For the text-containing cell, return its midpoint in [x, y] coordinate format. 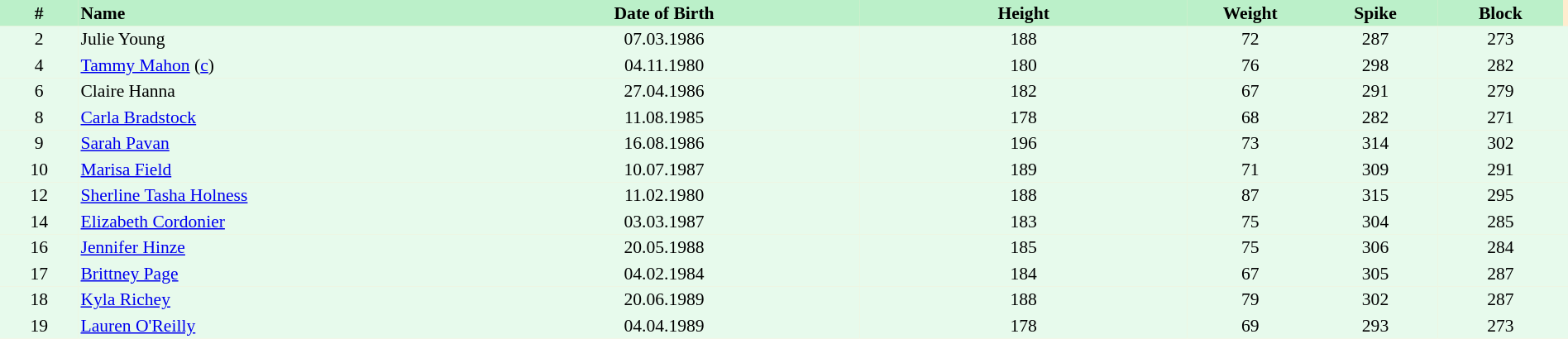
298 [1374, 65]
309 [1374, 169]
Height [1024, 13]
314 [1374, 144]
293 [1374, 326]
10 [39, 169]
# [39, 13]
20.05.1988 [664, 248]
Tammy Mahon (c) [273, 65]
27.04.1986 [664, 91]
17 [39, 274]
Sarah Pavan [273, 144]
03.03.1987 [664, 222]
Carla Bradstock [273, 117]
Block [1500, 13]
73 [1250, 144]
10.07.1987 [664, 169]
Marisa Field [273, 169]
295 [1500, 195]
Name [273, 13]
315 [1374, 195]
304 [1374, 222]
196 [1024, 144]
07.03.1986 [664, 40]
Jennifer Hinze [273, 248]
284 [1500, 248]
69 [1250, 326]
185 [1024, 248]
04.11.1980 [664, 65]
184 [1024, 274]
285 [1500, 222]
2 [39, 40]
6 [39, 91]
271 [1500, 117]
Elizabeth Cordonier [273, 222]
16.08.1986 [664, 144]
68 [1250, 117]
11.08.1985 [664, 117]
182 [1024, 91]
180 [1024, 65]
19 [39, 326]
71 [1250, 169]
8 [39, 117]
Weight [1250, 13]
04.02.1984 [664, 274]
279 [1500, 91]
16 [39, 248]
Kyla Richey [273, 299]
14 [39, 222]
Julie Young [273, 40]
11.02.1980 [664, 195]
Date of Birth [664, 13]
Brittney Page [273, 274]
04.04.1989 [664, 326]
Claire Hanna [273, 91]
79 [1250, 299]
306 [1374, 248]
18 [39, 299]
Sherline Tasha Holness [273, 195]
189 [1024, 169]
72 [1250, 40]
305 [1374, 274]
76 [1250, 65]
12 [39, 195]
183 [1024, 222]
4 [39, 65]
20.06.1989 [664, 299]
9 [39, 144]
87 [1250, 195]
Spike [1374, 13]
Lauren O'Reilly [273, 326]
